Identify which cell holds the provided text, then report its [x, y] central coordinate. 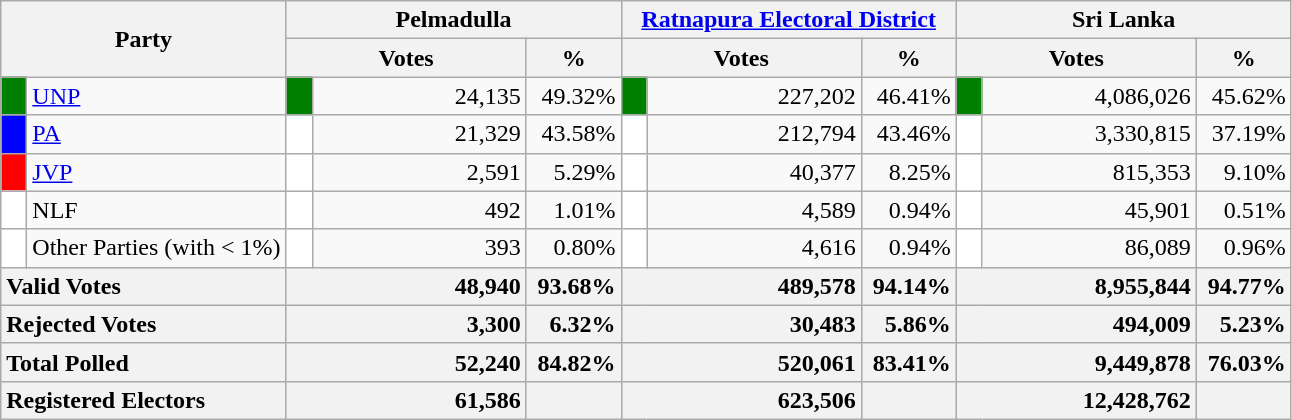
40,377 [754, 172]
37.19% [1244, 134]
93.68% [574, 286]
5.86% [908, 324]
0.96% [1244, 248]
UNP [156, 96]
Party [144, 39]
5.23% [1244, 324]
Rejected Votes [144, 324]
3,330,815 [1089, 134]
815,353 [1089, 172]
5.29% [574, 172]
492 [419, 210]
1.01% [574, 210]
NLF [156, 210]
76.03% [1244, 362]
46.41% [908, 96]
24,135 [419, 96]
JVP [156, 172]
0.51% [1244, 210]
45,901 [1089, 210]
212,794 [754, 134]
Pelmadulla [454, 20]
21,329 [419, 134]
6.32% [574, 324]
3,300 [406, 324]
520,061 [741, 362]
8,955,844 [1076, 286]
Sri Lanka [1124, 20]
PA [156, 134]
84.82% [574, 362]
Ratnapura Electoral District [788, 20]
43.58% [574, 134]
45.62% [1244, 96]
Other Parties (with < 1%) [156, 248]
0.80% [574, 248]
49.32% [574, 96]
8.25% [908, 172]
94.14% [908, 286]
94.77% [1244, 286]
30,483 [741, 324]
48,940 [406, 286]
Total Polled [144, 362]
623,506 [741, 400]
Registered Electors [144, 400]
2,591 [419, 172]
61,586 [406, 400]
83.41% [908, 362]
494,009 [1076, 324]
227,202 [754, 96]
86,089 [1089, 248]
4,616 [754, 248]
4,086,026 [1089, 96]
52,240 [406, 362]
393 [419, 248]
12,428,762 [1076, 400]
489,578 [741, 286]
Valid Votes [144, 286]
9,449,878 [1076, 362]
9.10% [1244, 172]
43.46% [908, 134]
4,589 [754, 210]
